Locate the cell with the specified text and output its (x, y) center coordinate. 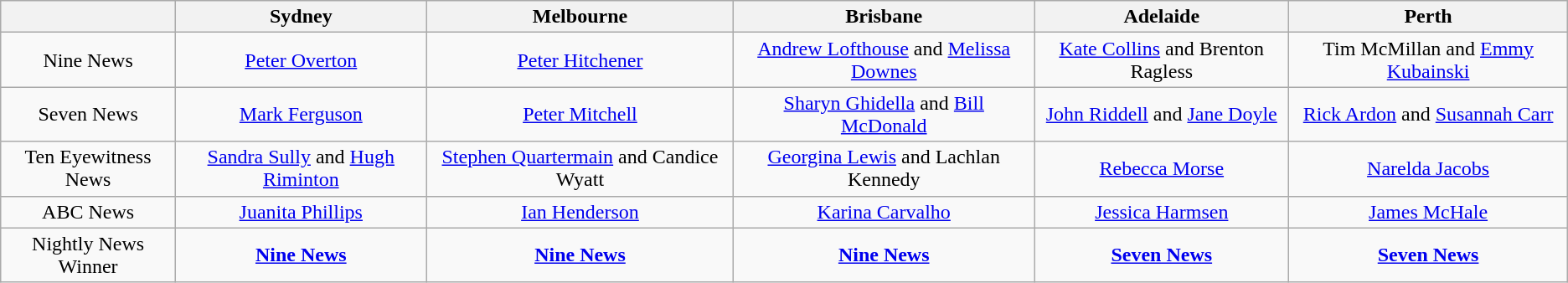
Kate Collins and Brenton Ragless (1162, 60)
Brisbane (885, 17)
Sydney (301, 17)
Narelda Jacobs (1428, 169)
Nightly News Winner (89, 255)
Sharyn Ghidella and Bill McDonald (885, 114)
John Riddell and Jane Doyle (1162, 114)
Tim McMillan and Emmy Kubainski (1428, 60)
Andrew Lofthouse and Melissa Downes (885, 60)
Adelaide (1162, 17)
ABC News (89, 212)
Perth (1428, 17)
Peter Hitchener (580, 60)
James McHale (1428, 212)
Georgina Lewis and Lachlan Kennedy (885, 169)
Rebecca Morse (1162, 169)
Melbourne (580, 17)
Stephen Quartermain and Candice Wyatt (580, 169)
Ian Henderson (580, 212)
Peter Overton (301, 60)
Peter Mitchell (580, 114)
Juanita Phillips (301, 212)
Sandra Sully and Hugh Riminton (301, 169)
Ten Eyewitness News (89, 169)
Karina Carvalho (885, 212)
Jessica Harmsen (1162, 212)
Mark Ferguson (301, 114)
Rick Ardon and Susannah Carr (1428, 114)
